Provide the (x, y) coordinate of the cell's center where the given text is located.  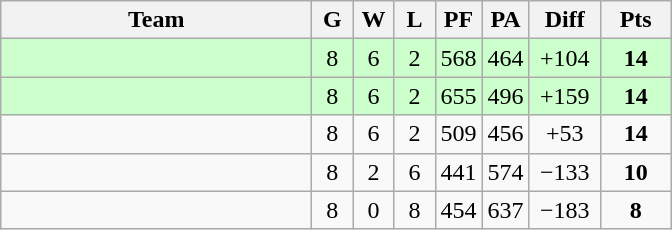
L (414, 20)
441 (458, 172)
10 (636, 172)
−183 (564, 210)
574 (506, 172)
655 (458, 96)
464 (506, 58)
PA (506, 20)
496 (506, 96)
454 (458, 210)
W (374, 20)
+53 (564, 134)
0 (374, 210)
+159 (564, 96)
Diff (564, 20)
+104 (564, 58)
509 (458, 134)
568 (458, 58)
Pts (636, 20)
−133 (564, 172)
637 (506, 210)
Team (156, 20)
G (332, 20)
456 (506, 134)
PF (458, 20)
